Determine the (x, y) coordinate at the center of the cell enclosing the given text.  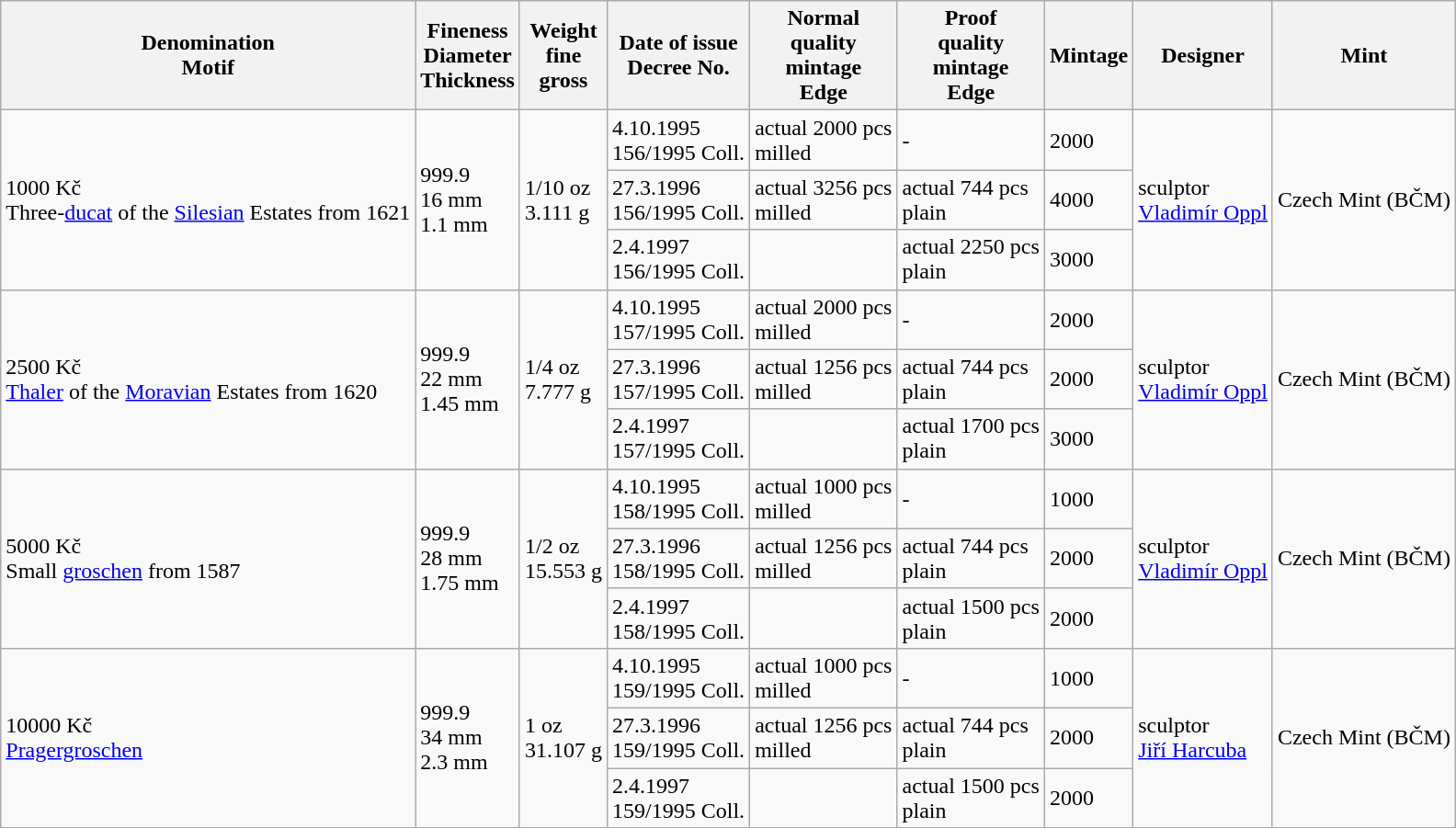
FinenessDiameterThickness (468, 55)
4.10.1995157/1995 Coll. (678, 320)
4.10.1995158/1995 Coll. (678, 498)
sculptorJiří Harcuba (1203, 737)
2.4.1997159/1995 Coll. (678, 798)
999.928 mm1.75 mm (468, 559)
10000 KčPragergroschen (208, 737)
1000 KčThree-ducat of the Silesian Estates from 1621 (208, 200)
Mintage (1088, 55)
2.4.1997156/1995 Coll. (678, 259)
27.3.1996156/1995 Coll. (678, 200)
actual 2250 pcsplain (971, 259)
27.3.1996158/1995 Coll. (678, 559)
1/2 oz15.553 g (563, 559)
27.3.1996157/1995 Coll. (678, 379)
2.4.1997158/1995 Coll. (678, 618)
Mint (1364, 55)
actual 1700 pcsplain (971, 439)
27.3.1996159/1995 Coll. (678, 737)
4.10.1995159/1995 Coll. (678, 678)
2500 KčThaler of the Moravian Estates from 1620 (208, 379)
Weightfinegross (563, 55)
4000 (1088, 200)
Date of issueDecree No. (678, 55)
1 oz31.107 g (563, 737)
Designer (1203, 55)
2.4.1997157/1995 Coll. (678, 439)
1/10 oz3.111 g (563, 200)
NormalqualitymintageEdge (824, 55)
5000 KčSmall groschen from 1587 (208, 559)
1/4 oz7.777 g (563, 379)
999.916 mm1.1 mm (468, 200)
999.934 mm2.3 mm (468, 737)
DenominationMotif (208, 55)
4.10.1995156/1995 Coll. (678, 140)
actual 3256 pcsmilled (824, 200)
999.922 mm1.45 mm (468, 379)
ProofqualitymintageEdge (971, 55)
